Capture the cell that displays the provided text and extract its [X, Y] central coordinate. 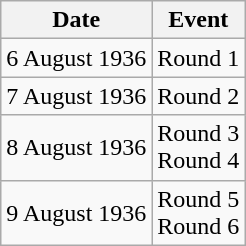
9 August 1936 [76, 212]
8 August 1936 [76, 148]
Round 1 [198, 58]
6 August 1936 [76, 58]
Round 3Round 4 [198, 148]
7 August 1936 [76, 96]
Event [198, 20]
Round 2 [198, 96]
Date [76, 20]
Round 5Round 6 [198, 212]
